Output the (X, Y) coordinate of the center of the cell containing the given text.  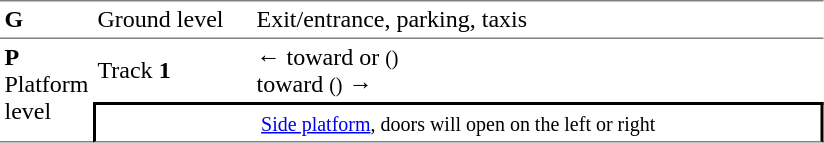
G (46, 19)
Ground level (172, 19)
PPlatform level (46, 90)
Side platform, doors will open on the left or right (458, 122)
Exit/entrance, parking, taxis (538, 19)
← toward or () toward () → (538, 70)
Track 1 (172, 70)
